For the text-containing cell, return its midpoint in (x, y) coordinate format. 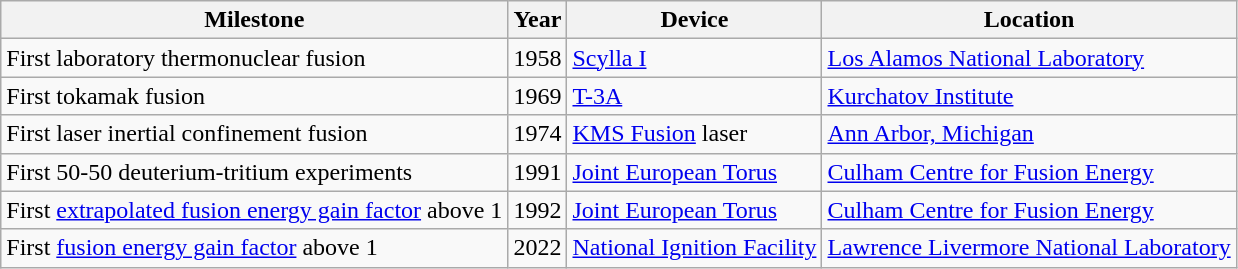
Year (538, 20)
Los Alamos National Laboratory (1029, 58)
National Ignition Facility (694, 248)
Location (1029, 20)
Device (694, 20)
First fusion energy gain factor above 1 (254, 248)
1992 (538, 210)
Kurchatov Institute (1029, 96)
Scylla I (694, 58)
First laser inertial confinement fusion (254, 134)
1969 (538, 96)
Lawrence Livermore National Laboratory (1029, 248)
First 50-50 deuterium-tritium experiments (254, 172)
KMS Fusion laser (694, 134)
1974 (538, 134)
1991 (538, 172)
2022 (538, 248)
1958 (538, 58)
First laboratory thermonuclear fusion (254, 58)
Milestone (254, 20)
First extrapolated fusion energy gain factor above 1 (254, 210)
Ann Arbor, Michigan (1029, 134)
T-3A (694, 96)
First tokamak fusion (254, 96)
